Provide the [X, Y] coordinate of the cell's center where the given text is located.  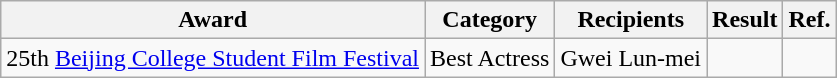
Result [745, 20]
Award [213, 20]
Ref. [810, 20]
Gwei Lun-mei [631, 58]
Category [489, 20]
Best Actress [489, 58]
25th Beijing College Student Film Festival [213, 58]
Recipients [631, 20]
